Locate the cell with the specified text and output its (x, y) center coordinate. 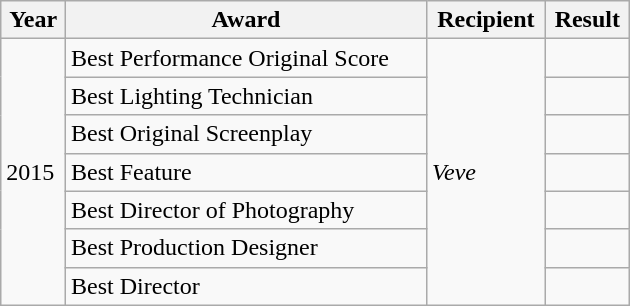
Award (246, 20)
Best Performance Original Score (246, 58)
Best Director (246, 286)
Best Lighting Technician (246, 96)
Recipient (486, 20)
Best Feature (246, 172)
Year (34, 20)
Veve (486, 172)
Result (587, 20)
Best Production Designer (246, 248)
Best Director of Photography (246, 210)
Best Original Screenplay (246, 134)
2015 (34, 172)
